From the cell containing the given text, extract its center point as (X, Y) coordinate. 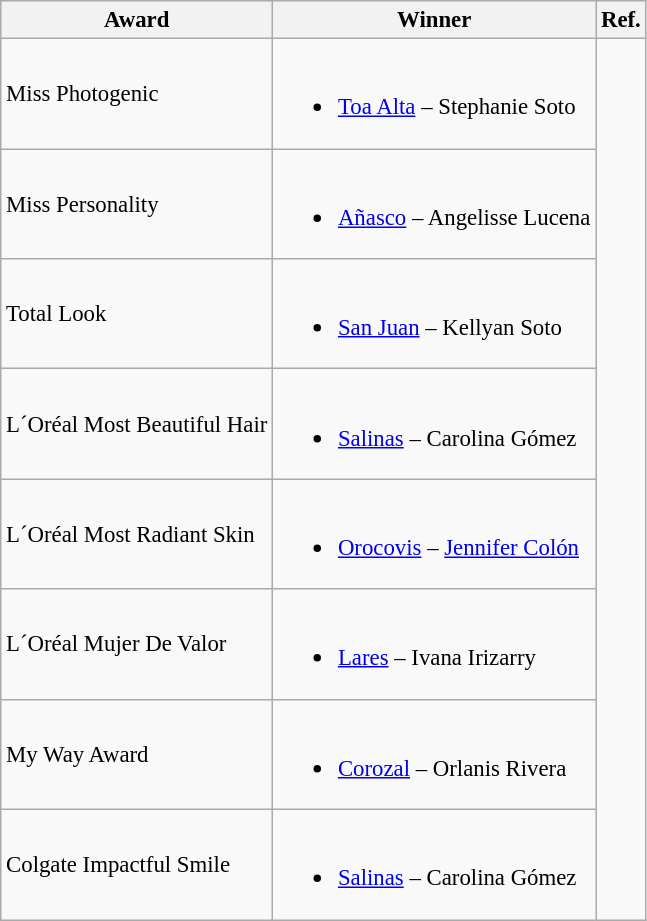
Añasco – Angelisse Lucena (434, 204)
Corozal – Orlanis Rivera (434, 754)
Orocovis – Jennifer Colón (434, 534)
Ref. (621, 20)
L´Oréal Most Radiant Skin (137, 534)
My Way Award (137, 754)
L´Oréal Mujer De Valor (137, 644)
Lares – Ivana Irizarry (434, 644)
Toa Alta – Stephanie Soto (434, 94)
L´Oréal Most Beautiful Hair (137, 424)
Total Look (137, 314)
Miss Personality (137, 204)
Miss Photogenic (137, 94)
San Juan – Kellyan Soto (434, 314)
Winner (434, 20)
Award (137, 20)
Colgate Impactful Smile (137, 865)
